Capture the cell that displays the provided text and extract its [x, y] central coordinate. 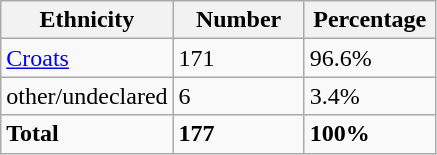
96.6% [370, 58]
Ethnicity [87, 20]
177 [238, 134]
Number [238, 20]
171 [238, 58]
100% [370, 134]
Croats [87, 58]
Percentage [370, 20]
6 [238, 96]
Total [87, 134]
3.4% [370, 96]
other/undeclared [87, 96]
